Provide the [x, y] coordinate of the cell's center where the given text is located.  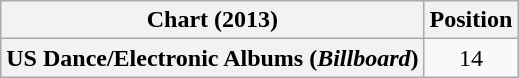
14 [471, 58]
US Dance/Electronic Albums (Billboard) [212, 58]
Chart (2013) [212, 20]
Position [471, 20]
